Extract the (X, Y) coordinate from the center of the cell holding the provided text.  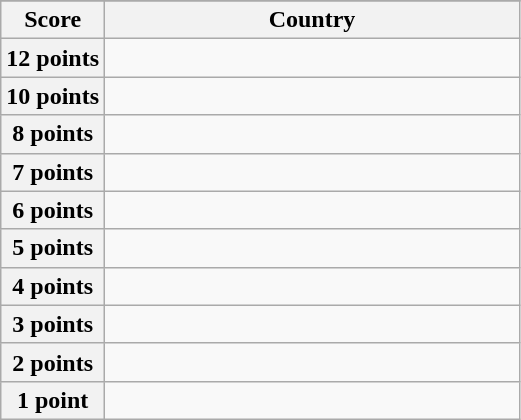
5 points (53, 248)
12 points (53, 58)
Country (312, 20)
10 points (53, 96)
8 points (53, 134)
6 points (53, 210)
7 points (53, 172)
4 points (53, 286)
1 point (53, 400)
2 points (53, 362)
3 points (53, 324)
Score (53, 20)
